Capture the cell that displays the provided text and extract its (X, Y) central coordinate. 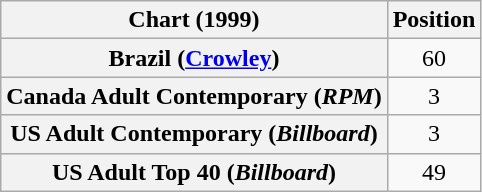
Chart (1999) (194, 20)
Canada Adult Contemporary (RPM) (194, 96)
Position (434, 20)
US Adult Top 40 (Billboard) (194, 172)
49 (434, 172)
Brazil (Crowley) (194, 58)
60 (434, 58)
US Adult Contemporary (Billboard) (194, 134)
